Find where the given text appears and provide that cell's center as [X, Y] coordinate. 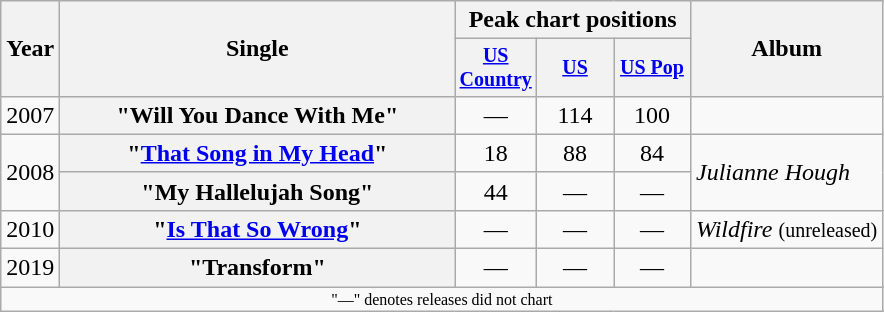
"—" denotes releases did not chart [442, 299]
"Is That So Wrong" [258, 229]
2007 [30, 115]
"Transform" [258, 268]
US [576, 68]
"Will You Dance With Me" [258, 115]
44 [496, 191]
114 [576, 115]
100 [652, 115]
"My Hallelujah Song" [258, 191]
2019 [30, 268]
18 [496, 153]
84 [652, 153]
2010 [30, 229]
2008 [30, 172]
Julianne Hough [786, 172]
Year [30, 49]
Wildfire (unreleased) [786, 229]
US Country [496, 68]
Album [786, 49]
Single [258, 49]
Peak chart positions [573, 20]
US Pop [652, 68]
"That Song in My Head" [258, 153]
88 [576, 153]
